Return (X, Y) of the center of cell containing provided text 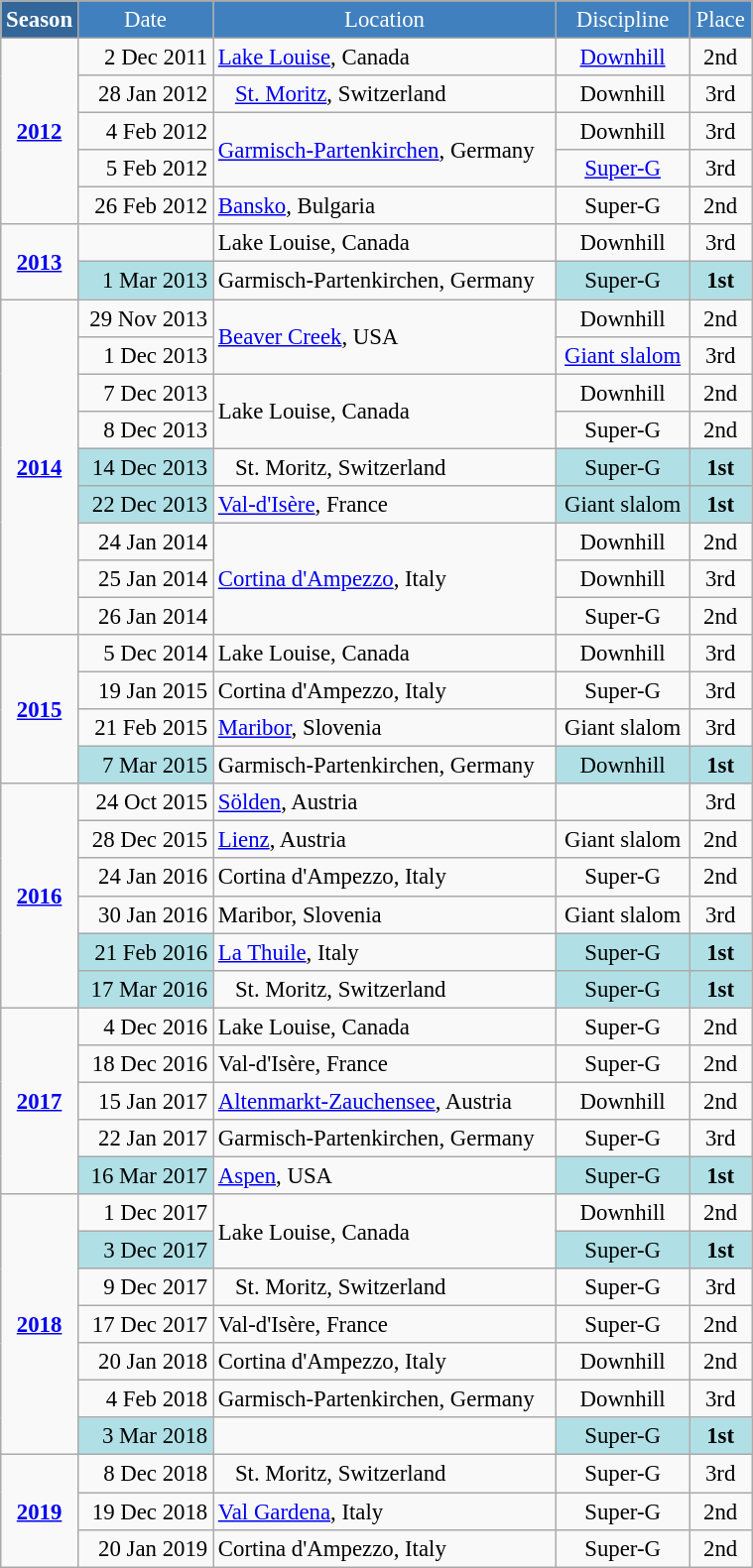
28 Jan 2012 (145, 94)
1 Dec 2017 (145, 1213)
Discipline (623, 20)
8 Dec 2013 (145, 429)
Location (385, 20)
17 Dec 2017 (145, 1325)
Val Gardena, Italy (385, 1511)
18 Dec 2016 (145, 1064)
26 Jan 2014 (145, 616)
30 Jan 2016 (145, 914)
14 Dec 2013 (145, 467)
Altenmarkt-Zauchensee, Austria (385, 1101)
1 Dec 2013 (145, 355)
Beaver Creek, USA (385, 337)
Place (720, 20)
3 Dec 2017 (145, 1251)
15 Jan 2017 (145, 1101)
2019 (40, 1511)
Sölden, Austria (385, 802)
24 Jan 2016 (145, 878)
2 Dec 2011 (145, 58)
22 Dec 2013 (145, 505)
26 Feb 2012 (145, 206)
4 Dec 2016 (145, 1026)
4 Feb 2012 (145, 132)
1 Mar 2013 (145, 281)
5 Dec 2014 (145, 654)
19 Dec 2018 (145, 1511)
4 Feb 2018 (145, 1399)
La Thuile, Italy (385, 952)
Date (145, 20)
2017 (40, 1101)
Lienz, Austria (385, 840)
21 Feb 2016 (145, 952)
25 Jan 2014 (145, 579)
24 Jan 2014 (145, 542)
5 Feb 2012 (145, 169)
20 Jan 2019 (145, 1548)
Season (40, 20)
2013 (40, 262)
3 Mar 2018 (145, 1437)
17 Mar 2016 (145, 989)
Aspen, USA (385, 1175)
20 Jan 2018 (145, 1362)
2014 (40, 467)
22 Jan 2017 (145, 1139)
28 Dec 2015 (145, 840)
2015 (40, 709)
2016 (40, 896)
16 Mar 2017 (145, 1175)
7 Dec 2013 (145, 393)
7 Mar 2015 (145, 766)
2018 (40, 1325)
19 Jan 2015 (145, 691)
9 Dec 2017 (145, 1287)
8 Dec 2018 (145, 1474)
2012 (40, 132)
29 Nov 2013 (145, 318)
Bansko, Bulgaria (385, 206)
24 Oct 2015 (145, 802)
21 Feb 2015 (145, 728)
